Detect which cell encompasses the target text, then output its (X, Y) center coordinate. 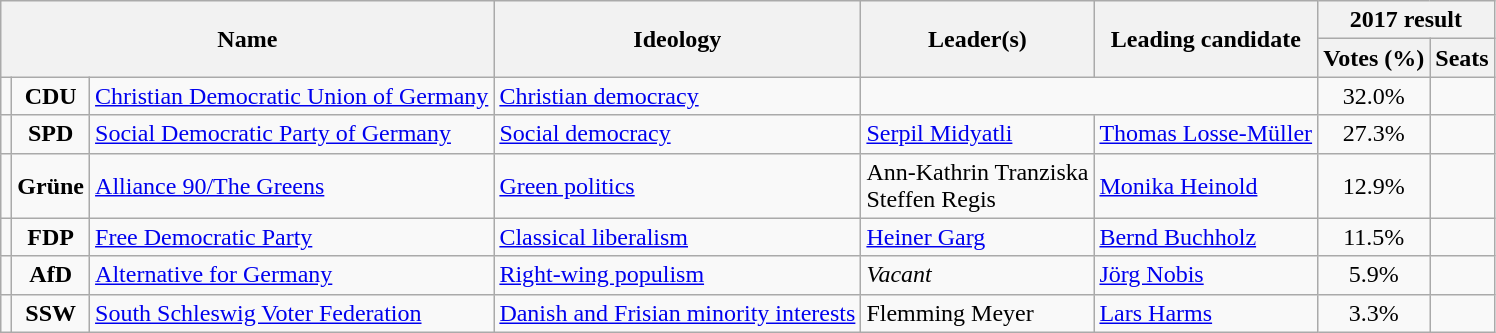
Heiner Garg (978, 237)
CDU (51, 96)
12.9% (1374, 186)
Bernd Buchholz (1206, 237)
SSW (51, 313)
Right-wing populism (678, 275)
SPD (51, 134)
Ideology (678, 39)
Christian Democratic Union of Germany (292, 96)
Classical liberalism (678, 237)
Monika Heinold (1206, 186)
Social Democratic Party of Germany (292, 134)
Jörg Nobis (1206, 275)
27.3% (1374, 134)
2017 result (1406, 20)
Grüne (51, 186)
Vacant (978, 275)
Thomas Losse-Müller (1206, 134)
3.3% (1374, 313)
Alternative for Germany (292, 275)
Social democracy (678, 134)
32.0% (1374, 96)
AfD (51, 275)
FDP (51, 237)
Danish and Frisian minority interests (678, 313)
Free Democratic Party (292, 237)
5.9% (1374, 275)
Green politics (678, 186)
Name (248, 39)
Serpil Midyatli (978, 134)
Seats (1462, 58)
Alliance 90/The Greens (292, 186)
Lars Harms (1206, 313)
Christian democracy (678, 96)
Flemming Meyer (978, 313)
Ann-Kathrin TranziskaSteffen Regis (978, 186)
Leader(s) (978, 39)
Leading candidate (1206, 39)
South Schleswig Voter Federation (292, 313)
11.5% (1374, 237)
Votes (%) (1374, 58)
